Detect which cell encompasses the target text, then output its [X, Y] center coordinate. 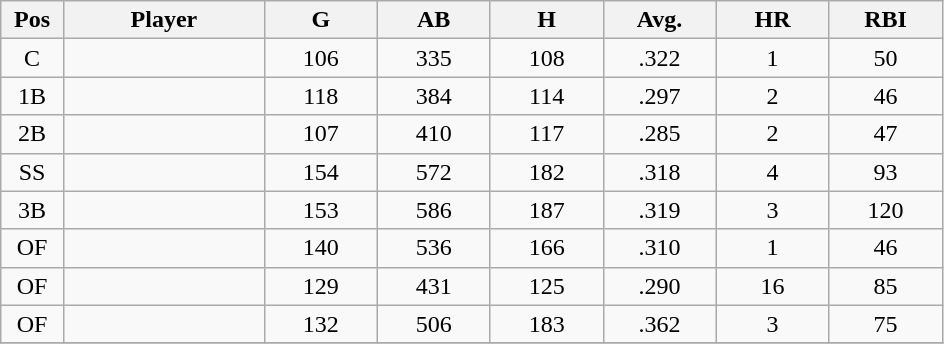
1B [32, 96]
183 [546, 324]
410 [434, 134]
431 [434, 286]
G [320, 20]
HR [772, 20]
114 [546, 96]
182 [546, 172]
3B [32, 210]
.362 [660, 324]
125 [546, 286]
153 [320, 210]
2B [32, 134]
75 [886, 324]
132 [320, 324]
187 [546, 210]
85 [886, 286]
154 [320, 172]
Pos [32, 20]
506 [434, 324]
Avg. [660, 20]
SS [32, 172]
120 [886, 210]
50 [886, 58]
118 [320, 96]
586 [434, 210]
AB [434, 20]
RBI [886, 20]
335 [434, 58]
47 [886, 134]
C [32, 58]
129 [320, 286]
H [546, 20]
536 [434, 248]
108 [546, 58]
Player [164, 20]
107 [320, 134]
16 [772, 286]
572 [434, 172]
.297 [660, 96]
.319 [660, 210]
166 [546, 248]
.285 [660, 134]
.310 [660, 248]
93 [886, 172]
4 [772, 172]
140 [320, 248]
.322 [660, 58]
106 [320, 58]
117 [546, 134]
.290 [660, 286]
384 [434, 96]
.318 [660, 172]
